Pinpoint the cell where the given text exists, returning its (x, y) midpoint coordinate. 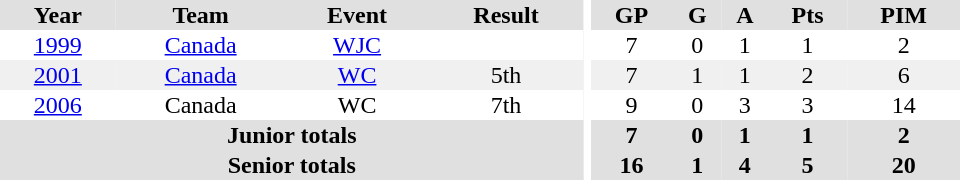
PIM (904, 15)
2001 (58, 75)
Result (506, 15)
5th (506, 75)
5 (808, 165)
1999 (58, 45)
14 (904, 105)
Team (201, 15)
G (698, 15)
Event (358, 15)
16 (631, 165)
2006 (58, 105)
Year (58, 15)
20 (904, 165)
Junior totals (292, 135)
4 (745, 165)
7th (506, 105)
9 (631, 105)
GP (631, 15)
6 (904, 75)
Senior totals (292, 165)
Pts (808, 15)
WJC (358, 45)
A (745, 15)
